For the text-containing cell, return its midpoint in [X, Y] coordinate format. 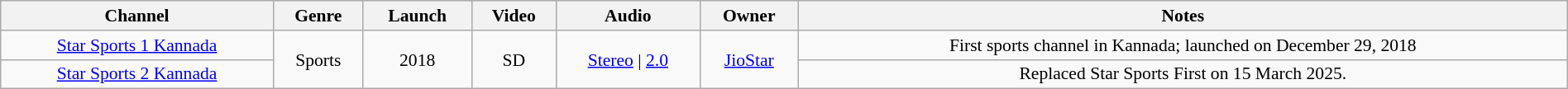
Notes [1183, 16]
Channel [137, 16]
Star Sports 1 Kannada [137, 45]
Launch [417, 16]
Star Sports 2 Kannada [137, 74]
Audio [628, 16]
Sports [318, 59]
Genre [318, 16]
Owner [749, 16]
First sports channel in Kannada; launched on December 29, 2018 [1183, 45]
JioStar [749, 59]
Stereo | 2.0 [628, 59]
SD [514, 59]
2018 [417, 59]
Replaced Star Sports First on 15 March 2025. [1183, 74]
Video [514, 16]
